Capture the cell that displays the provided text and extract its (X, Y) central coordinate. 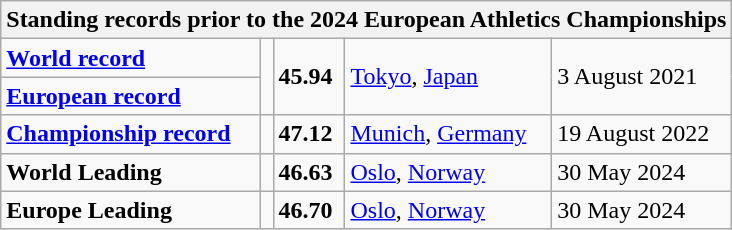
Tokyo, Japan (448, 77)
3 August 2021 (642, 77)
47.12 (309, 134)
45.94 (309, 77)
Europe Leading (131, 210)
Munich, Germany (448, 134)
World record (131, 58)
European record (131, 96)
World Leading (131, 172)
46.63 (309, 172)
Championship record (131, 134)
Standing records prior to the 2024 European Athletics Championships (366, 20)
46.70 (309, 210)
19 August 2022 (642, 134)
